For the text-containing cell, return its midpoint in (X, Y) coordinate format. 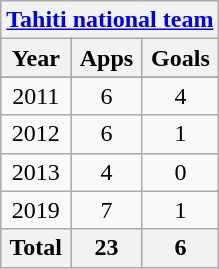
Apps (106, 58)
7 (106, 210)
2019 (36, 210)
2011 (36, 96)
0 (180, 172)
23 (106, 248)
Total (36, 248)
2013 (36, 172)
Goals (180, 58)
2012 (36, 134)
Year (36, 58)
Tahiti national team (110, 20)
